Capture the cell that displays the provided text and extract its [X, Y] central coordinate. 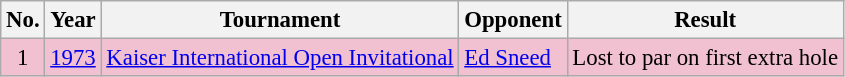
Year [73, 20]
No. [23, 20]
Result [705, 20]
Kaiser International Open Invitational [280, 58]
Ed Sneed [513, 58]
Opponent [513, 20]
Tournament [280, 20]
1 [23, 58]
Lost to par on first extra hole [705, 58]
1973 [73, 58]
